Return the (X, Y) coordinate for the center point of the cell that contains the specified text.  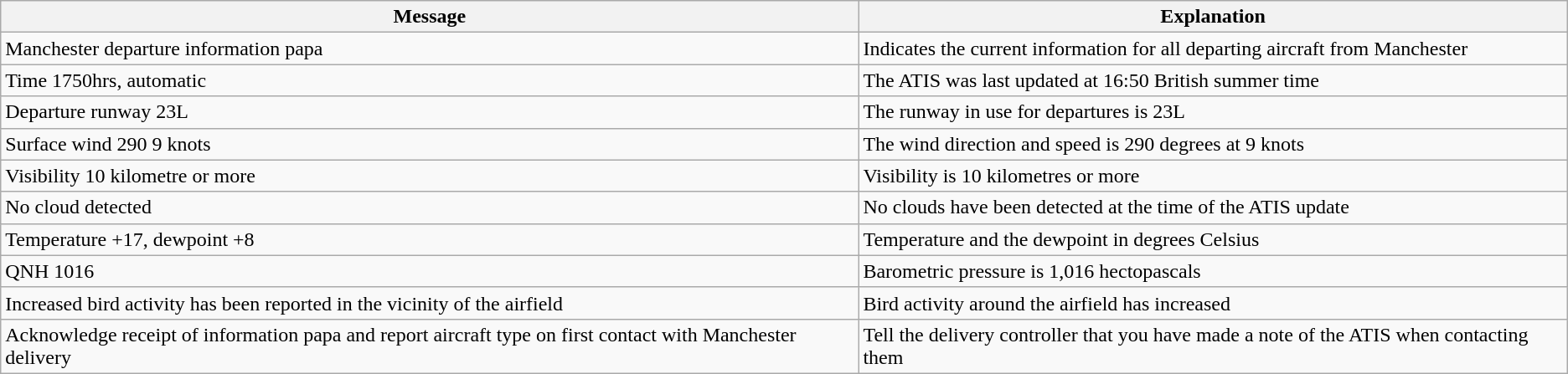
The runway in use for departures is 23L (1213, 112)
Visibility 10 kilometre or more (430, 176)
No clouds have been detected at the time of the ATIS update (1213, 207)
Barometric pressure is 1,016 hectopascals (1213, 271)
Surface wind 290 9 knots (430, 144)
Increased bird activity has been reported in the vicinity of the airfield (430, 303)
Bird activity around the airfield has increased (1213, 303)
Departure runway 23L (430, 112)
Temperature +17, dewpoint +8 (430, 239)
Indicates the current information for all departing aircraft from Manchester (1213, 49)
Temperature and the dewpoint in degrees Celsius (1213, 239)
The ATIS was last updated at 16:50 British summer time (1213, 80)
Tell the delivery controller that you have made a note of the ATIS when contacting them (1213, 346)
Time 1750hrs, automatic (430, 80)
Manchester departure information papa (430, 49)
Explanation (1213, 17)
QNH 1016 (430, 271)
Visibility is 10 kilometres or more (1213, 176)
Message (430, 17)
The wind direction and speed is 290 degrees at 9 knots (1213, 144)
No cloud detected (430, 207)
Acknowledge receipt of information papa and report aircraft type on first contact with Manchester delivery (430, 346)
